Search for the cell housing the specified text and yield its [X, Y] center coordinate. 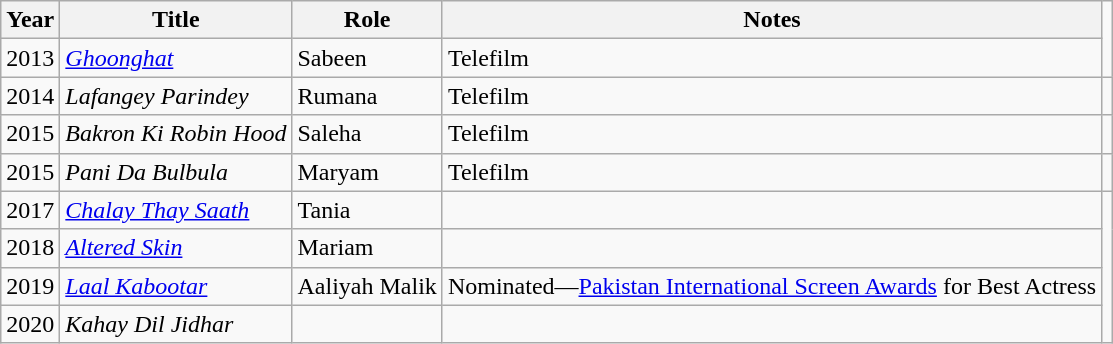
Bakron Ki Robin Hood [176, 134]
Role [367, 20]
Title [176, 20]
2020 [30, 324]
Rumana [367, 96]
Sabeen [367, 58]
Tania [367, 210]
Altered Skin [176, 248]
Notes [772, 20]
Year [30, 20]
Mariam [367, 248]
Saleha [367, 134]
Aaliyah Malik [367, 286]
2013 [30, 58]
Laal Kabootar [176, 286]
Lafangey Parindey [176, 96]
Nominated—Pakistan International Screen Awards for Best Actress [772, 286]
Kahay Dil Jidhar [176, 324]
2014 [30, 96]
Chalay Thay Saath [176, 210]
2018 [30, 248]
Ghoonghat [176, 58]
Pani Da Bulbula [176, 172]
Maryam [367, 172]
2019 [30, 286]
2017 [30, 210]
